From the cell containing the given text, extract its center point as (x, y) coordinate. 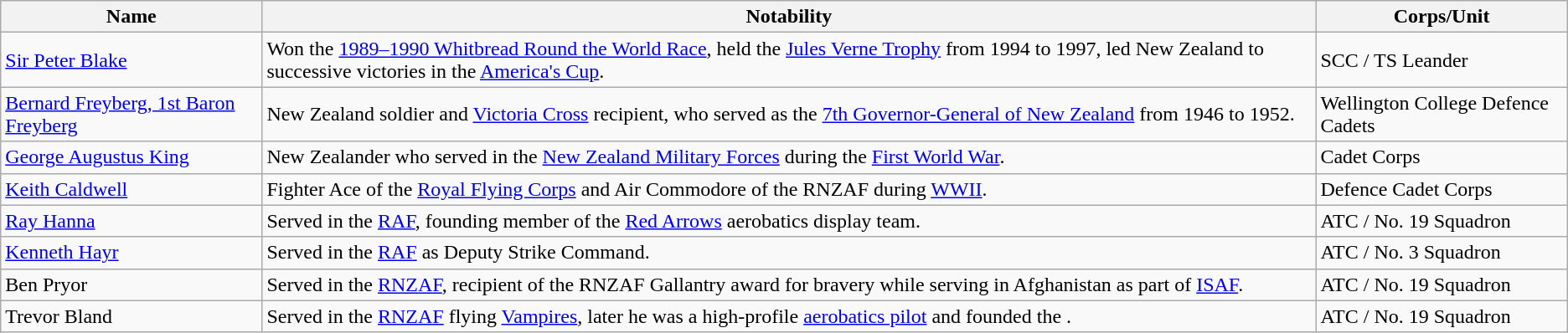
Defence Cadet Corps (1442, 189)
Served in the RNZAF, recipient of the RNZAF Gallantry award for bravery while serving in Afghanistan as part of ISAF. (789, 284)
ATC / No. 3 Squadron (1442, 253)
New Zealander who served in the New Zealand Military Forces during the First World War. (789, 157)
Kenneth Hayr (132, 253)
Sir Peter Blake (132, 60)
Trevor Bland (132, 316)
Cadet Corps (1442, 157)
George Augustus King (132, 157)
Name (132, 17)
Fighter Ace of the Royal Flying Corps and Air Commodore of the RNZAF during WWII. (789, 189)
Wellington College Defence Cadets (1442, 114)
Notability (789, 17)
Served in the RAF as Deputy Strike Command. (789, 253)
Keith Caldwell (132, 189)
Served in the RAF, founding member of the Red Arrows aerobatics display team. (789, 221)
Corps/Unit (1442, 17)
Served in the RNZAF flying Vampires, later he was a high-profile aerobatics pilot and founded the . (789, 316)
Bernard Freyberg, 1st Baron Freyberg (132, 114)
Ray Hanna (132, 221)
New Zealand soldier and Victoria Cross recipient, who served as the 7th Governor-General of New Zealand from 1946 to 1952. (789, 114)
Ben Pryor (132, 284)
SCC / TS Leander (1442, 60)
